Search for the cell housing the specified text and yield its (x, y) center coordinate. 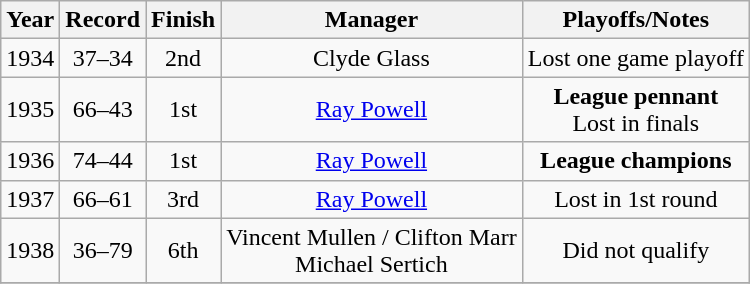
37–34 (103, 58)
Playoffs/Notes (636, 20)
Vincent Mullen / Clifton Marr Michael Sertich (372, 250)
6th (184, 250)
Finish (184, 20)
Did not qualify (636, 250)
36–79 (103, 250)
74–44 (103, 161)
Lost in 1st round (636, 199)
League pennantLost in finals (636, 110)
66–61 (103, 199)
Clyde Glass (372, 58)
66–43 (103, 110)
1936 (30, 161)
Record (103, 20)
1937 (30, 199)
Year (30, 20)
League champions (636, 161)
1934 (30, 58)
3rd (184, 199)
1935 (30, 110)
1938 (30, 250)
2nd (184, 58)
Lost one game playoff (636, 58)
Manager (372, 20)
